Pinpoint the cell where the given text exists, returning its (X, Y) midpoint coordinate. 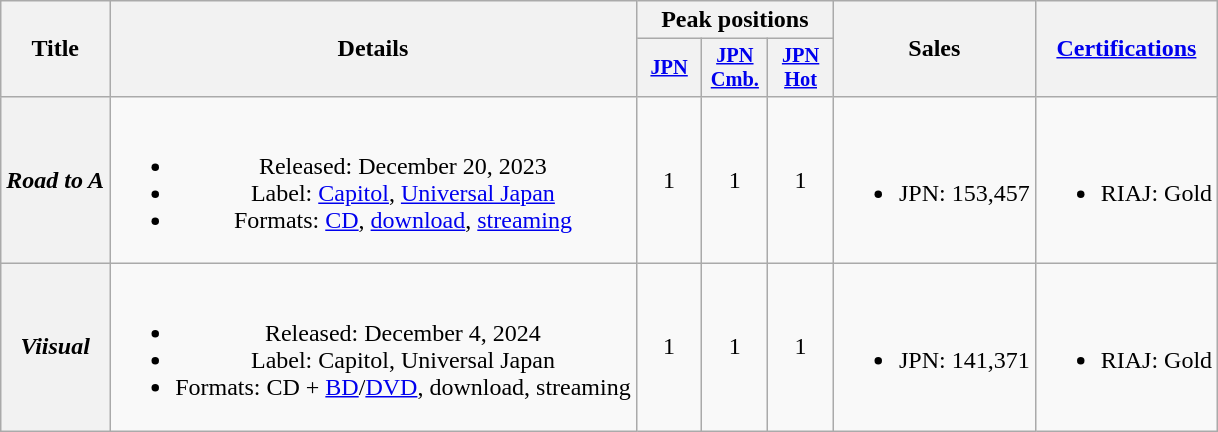
Released: December 20, 2023Label: Capitol, Universal JapanFormats: CD, download, streaming (374, 180)
JPN: 141,371 (934, 348)
JPN: 153,457 (934, 180)
Certifications (1126, 49)
Released: December 4, 2024Label: Capitol, Universal JapanFormats: CD + BD/DVD, download, streaming (374, 348)
Viisual (56, 348)
Title (56, 49)
Road to A (56, 180)
Sales (934, 49)
JPN (669, 68)
Details (374, 49)
Peak positions (734, 20)
JPNHot (801, 68)
JPNCmb. (735, 68)
